Detect which cell encompasses the target text, then output its [X, Y] center coordinate. 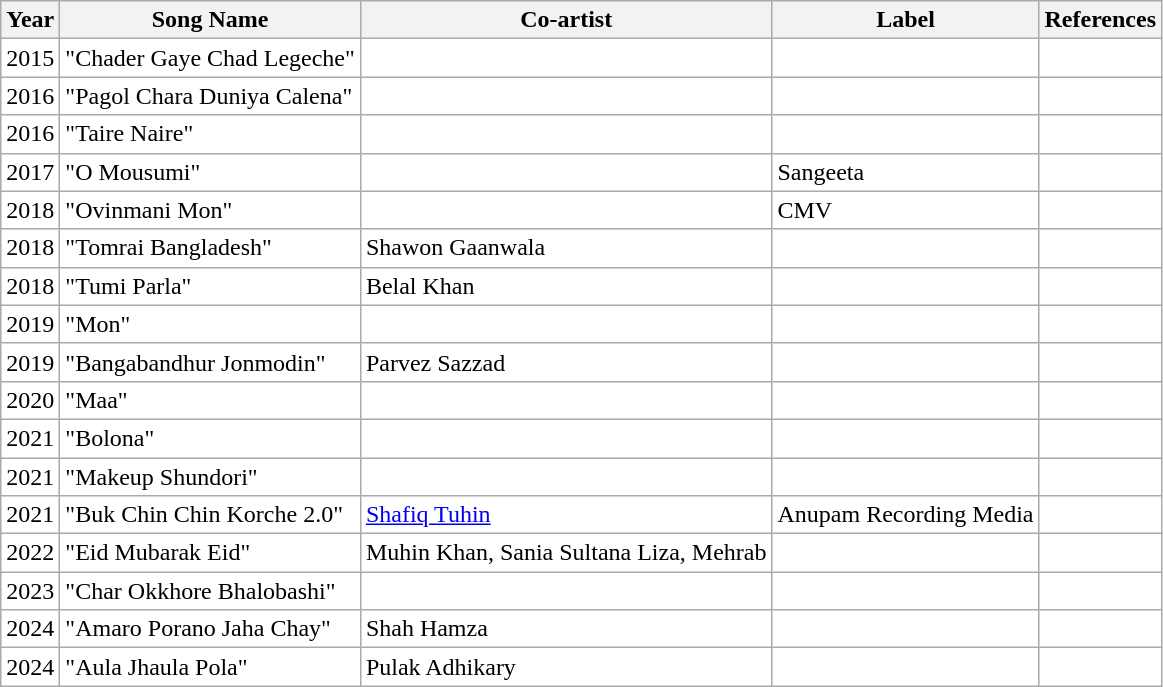
2022 [30, 553]
Parvez Sazzad [566, 362]
Shah Hamza [566, 629]
Anupam Recording Media [906, 515]
Song Name [210, 20]
Co-artist [566, 20]
"Bangabandhur Jonmodin" [210, 362]
"Eid Mubarak Eid" [210, 553]
"Mon" [210, 324]
Shafiq Tuhin [566, 515]
"Chader Gaye Chad Legeche" [210, 58]
"Bolona" [210, 438]
2020 [30, 400]
"Tumi Parla" [210, 286]
Pulak Adhikary [566, 667]
CMV [906, 210]
"Aula Jhaula Pola" [210, 667]
"Char Okkhore Bhalobashi" [210, 591]
Shawon Gaanwala [566, 248]
Muhin Khan, Sania Sultana Liza, Mehrab [566, 553]
Belal Khan [566, 286]
"Taire Naire" [210, 134]
"Tomrai Bangladesh" [210, 248]
2017 [30, 172]
References [1100, 20]
"Amaro Porano Jaha Chay" [210, 629]
"O Mousumi" [210, 172]
2015 [30, 58]
"Pagol Chara Duniya Calena" [210, 96]
"Makeup Shundori" [210, 477]
Year [30, 20]
"Ovinmani Mon" [210, 210]
Sangeeta [906, 172]
Label [906, 20]
2023 [30, 591]
"Buk Chin Chin Korche 2.0" [210, 515]
"Maa" [210, 400]
